Locate the cell with the specified text and output its [x, y] center coordinate. 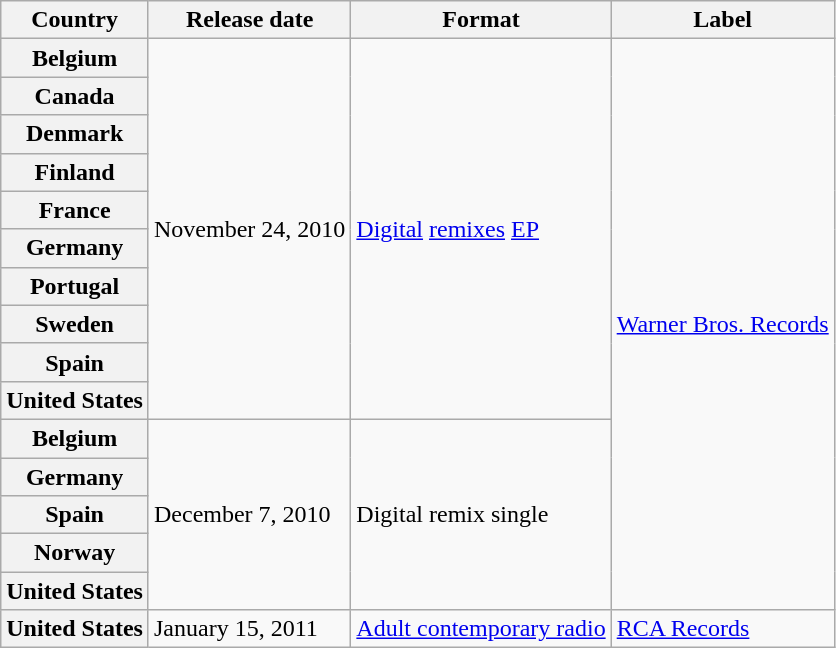
Country [75, 20]
Warner Bros. Records [722, 324]
Adult contemporary radio [481, 629]
Label [722, 20]
Finland [75, 172]
Portugal [75, 286]
January 15, 2011 [249, 629]
Norway [75, 553]
Digital remixes EP [481, 230]
France [75, 210]
RCA Records [722, 629]
Sweden [75, 324]
December 7, 2010 [249, 514]
Format [481, 20]
Canada [75, 96]
Denmark [75, 134]
November 24, 2010 [249, 230]
Release date [249, 20]
Digital remix single [481, 514]
